Return the (x, y) coordinate for the center point of the cell that contains the specified text.  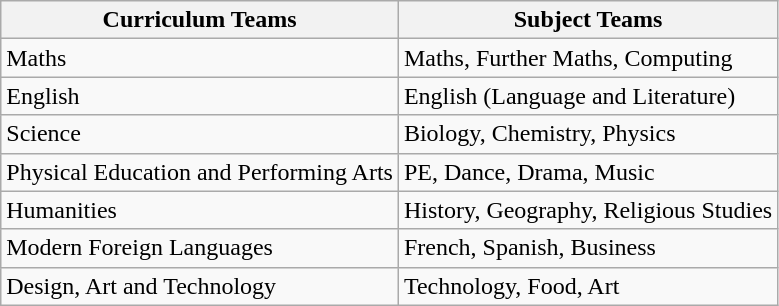
Technology, Food, Art (588, 286)
English (Language and Literature) (588, 96)
Curriculum Teams (200, 20)
Biology, Chemistry, Physics (588, 134)
Physical Education and Performing Arts (200, 172)
Design, Art and Technology (200, 286)
PE, Dance, Drama, Music (588, 172)
French, Spanish, Business (588, 248)
Science (200, 134)
English (200, 96)
Maths (200, 58)
Humanities (200, 210)
Maths, Further Maths, Computing (588, 58)
Subject Teams (588, 20)
History, Geography, Religious Studies (588, 210)
Modern Foreign Languages (200, 248)
